Detect which cell encompasses the target text, then output its [x, y] center coordinate. 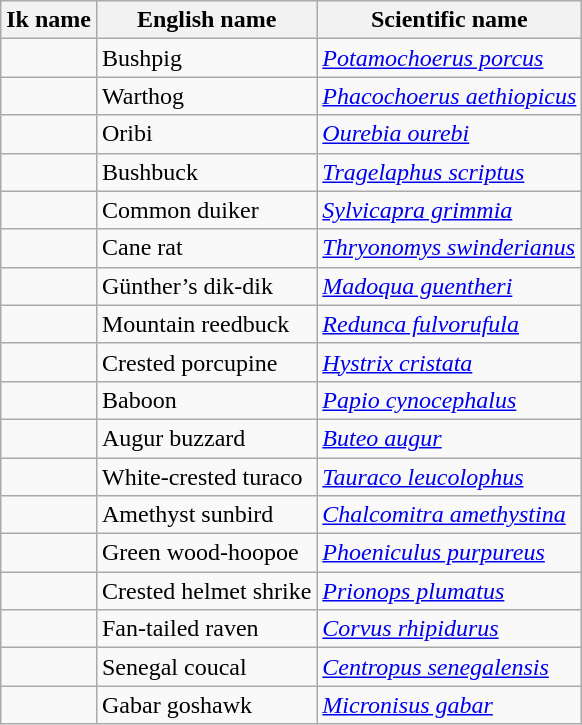
Green wood-hoopoe [206, 553]
Sylvicapra grimmia [450, 210]
Cane rat [206, 248]
English name [206, 20]
Tauraco leucolophus [450, 477]
Phacochoerus aethiopicus [450, 96]
Hystrix cristata [450, 362]
Crested porcupine [206, 362]
Buteo augur [450, 438]
Ourebia ourebi [450, 134]
Chalcomitra amethystina [450, 515]
Potamochoerus porcus [450, 58]
Amethyst sunbird [206, 515]
Thryonomys swinderianus [450, 248]
Mountain reedbuck [206, 324]
Warthog [206, 96]
Centropus senegalensis [450, 667]
Madoqua guentheri [450, 286]
Oribi [206, 134]
Prionops plumatus [450, 591]
Baboon [206, 400]
Redunca fulvorufula [450, 324]
Micronisus gabar [450, 705]
Common duiker [206, 210]
Fan-tailed raven [206, 629]
Crested helmet shrike [206, 591]
Papio cynocephalus [450, 400]
Bushbuck [206, 172]
Phoeniculus purpureus [450, 553]
Corvus rhipidurus [450, 629]
Ik name [49, 20]
Tragelaphus scriptus [450, 172]
Bushpig [206, 58]
Günther’s dik-dik [206, 286]
Senegal coucal [206, 667]
Gabar goshawk [206, 705]
White-crested turaco [206, 477]
Scientific name [450, 20]
Augur buzzard [206, 438]
